Provide the (X, Y) coordinate of the cell's center where the given text is located.  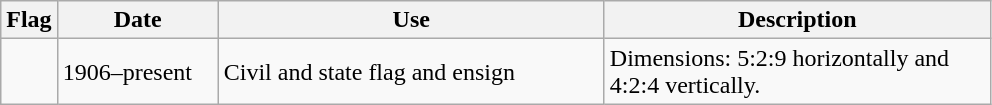
1906–present (138, 72)
Description (797, 20)
Date (138, 20)
Flag (29, 20)
Dimensions: 5:2:9 horizontally and 4:2:4 vertically. (797, 72)
Civil and state flag and ensign (411, 72)
Use (411, 20)
